Output the [x, y] coordinate of the center of the cell containing the given text.  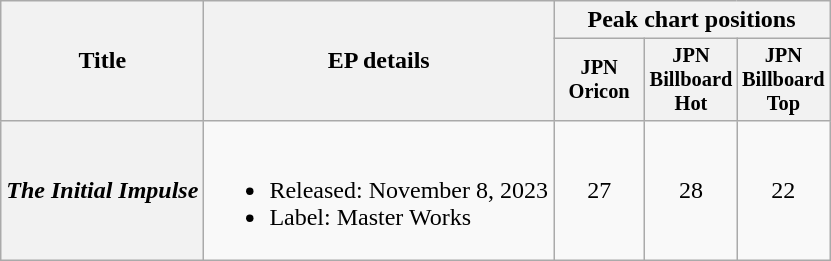
JPNOricon [600, 80]
22 [783, 190]
JPNBillboardHot [691, 80]
Released: November 8, 2023Label: Master Works [379, 190]
JPNBillboardTop [783, 80]
EP details [379, 61]
28 [691, 190]
Peak chart positions [692, 20]
Title [102, 61]
27 [600, 190]
The Initial Impulse [102, 190]
